For the text-containing cell, return its midpoint in (x, y) coordinate format. 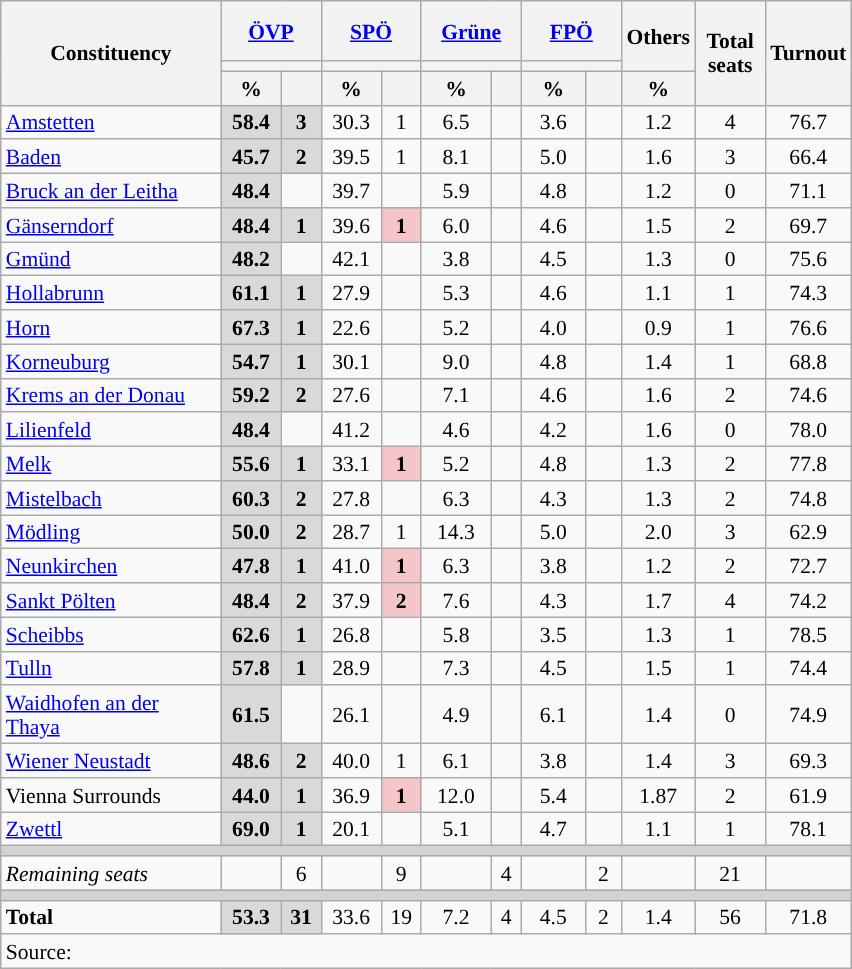
67.3 (251, 327)
Krems an der Donau (111, 395)
4.2 (553, 430)
20.1 (351, 829)
5.9 (456, 191)
68.8 (808, 361)
19 (401, 917)
53.3 (251, 917)
Constituency (111, 53)
33.6 (351, 917)
76.6 (808, 327)
69.7 (808, 225)
37.9 (351, 600)
39.7 (351, 191)
69.0 (251, 829)
27.8 (351, 498)
74.3 (808, 293)
Remaining seats (111, 873)
21 (730, 873)
62.9 (808, 532)
Source: (426, 952)
ÖVP (271, 31)
Mistelbach (111, 498)
76.7 (808, 122)
72.7 (808, 566)
62.6 (251, 634)
5.4 (553, 795)
45.7 (251, 157)
Hollabrunn (111, 293)
26.1 (351, 715)
Scheibbs (111, 634)
28.7 (351, 532)
Totalseats (730, 53)
61.9 (808, 795)
75.6 (808, 259)
1.7 (658, 600)
39.5 (351, 157)
7.2 (456, 917)
4.9 (456, 715)
6.0 (456, 225)
Sankt Pölten (111, 600)
Waidhofen an der Thaya (111, 715)
56 (730, 917)
50.0 (251, 532)
41.2 (351, 430)
71.1 (808, 191)
6 (301, 873)
Bruck an der Leitha (111, 191)
78.5 (808, 634)
0.9 (658, 327)
2.0 (658, 532)
74.8 (808, 498)
7.6 (456, 600)
27.9 (351, 293)
54.7 (251, 361)
7.3 (456, 668)
5.3 (456, 293)
41.0 (351, 566)
Horn (111, 327)
74.4 (808, 668)
36.9 (351, 795)
44.0 (251, 795)
78.0 (808, 430)
Amstetten (111, 122)
Melk (111, 464)
Tulln (111, 668)
26.8 (351, 634)
74.9 (808, 715)
Gmünd (111, 259)
12.0 (456, 795)
69.3 (808, 761)
61.5 (251, 715)
Mödling (111, 532)
Lilienfeld (111, 430)
Others (658, 36)
71.8 (808, 917)
28.9 (351, 668)
3.5 (553, 634)
48.2 (251, 259)
Korneuburg (111, 361)
SPÖ (371, 31)
1.87 (658, 795)
31 (301, 917)
39.6 (351, 225)
60.3 (251, 498)
7.1 (456, 395)
57.8 (251, 668)
33.1 (351, 464)
Turnout (808, 53)
77.8 (808, 464)
74.2 (808, 600)
6.5 (456, 122)
Total (111, 917)
Zwettl (111, 829)
3.6 (553, 122)
74.6 (808, 395)
47.8 (251, 566)
5.1 (456, 829)
Gänserndorf (111, 225)
30.3 (351, 122)
59.2 (251, 395)
61.1 (251, 293)
Neunkirchen (111, 566)
40.0 (351, 761)
48.6 (251, 761)
Grüne (471, 31)
4.7 (553, 829)
55.6 (251, 464)
22.6 (351, 327)
78.1 (808, 829)
58.4 (251, 122)
9.0 (456, 361)
27.6 (351, 395)
8.1 (456, 157)
66.4 (808, 157)
5.8 (456, 634)
Vienna Surrounds (111, 795)
Wiener Neustadt (111, 761)
9 (401, 873)
Baden (111, 157)
14.3 (456, 532)
42.1 (351, 259)
4.0 (553, 327)
30.1 (351, 361)
FPÖ (571, 31)
